Capture the cell that displays the provided text and extract its (x, y) central coordinate. 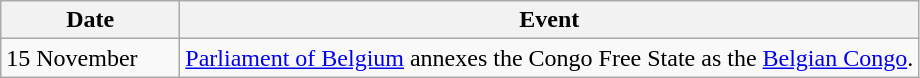
Event (550, 20)
Parliament of Belgium annexes the Congo Free State as the Belgian Congo. (550, 58)
15 November (90, 58)
Date (90, 20)
